Determine the [x, y] coordinate at the center of the cell enclosing the given text.  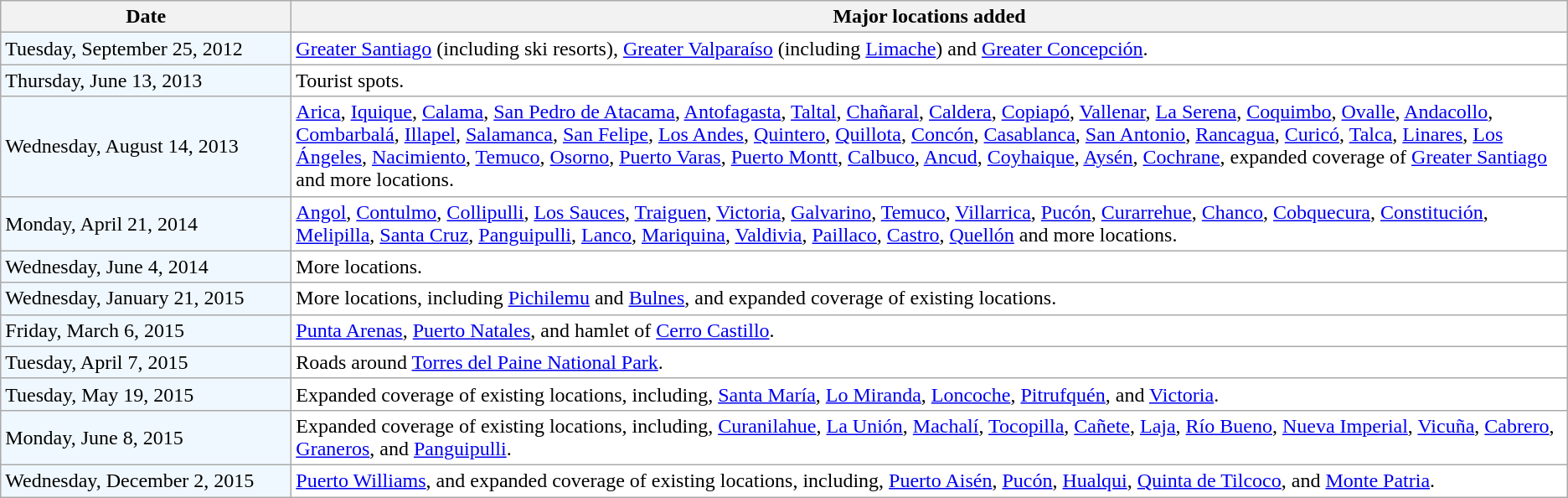
Greater Santiago (including ski resorts), Greater Valparaíso (including Limache) and Greater Concepción. [930, 49]
Punta Arenas, Puerto Natales, and hamlet of Cerro Castillo. [930, 330]
Roads around Torres del Paine National Park. [930, 362]
Wednesday, December 2, 2015 [146, 480]
Wednesday, January 21, 2015 [146, 298]
Monday, April 21, 2014 [146, 223]
Date [146, 17]
Tuesday, September 25, 2012 [146, 49]
More locations, including Pichilemu and Bulnes, and expanded coverage of existing locations. [930, 298]
Tuesday, April 7, 2015 [146, 362]
More locations. [930, 267]
Expanded coverage of existing locations, including, Santa María, Lo Miranda, Loncoche, Pitrufquén, and Victoria. [930, 394]
Wednesday, June 4, 2014 [146, 267]
Puerto Williams, and expanded coverage of existing locations, including, Puerto Aisén, Pucón, Hualqui, Quinta de Tilcoco, and Monte Patria. [930, 480]
Tuesday, May 19, 2015 [146, 394]
Monday, June 8, 2015 [146, 438]
Thursday, June 13, 2013 [146, 80]
Tourist spots. [930, 80]
Wednesday, August 14, 2013 [146, 146]
Major locations added [930, 17]
Friday, March 6, 2015 [146, 330]
